From the cell containing the given text, extract its center point as (X, Y) coordinate. 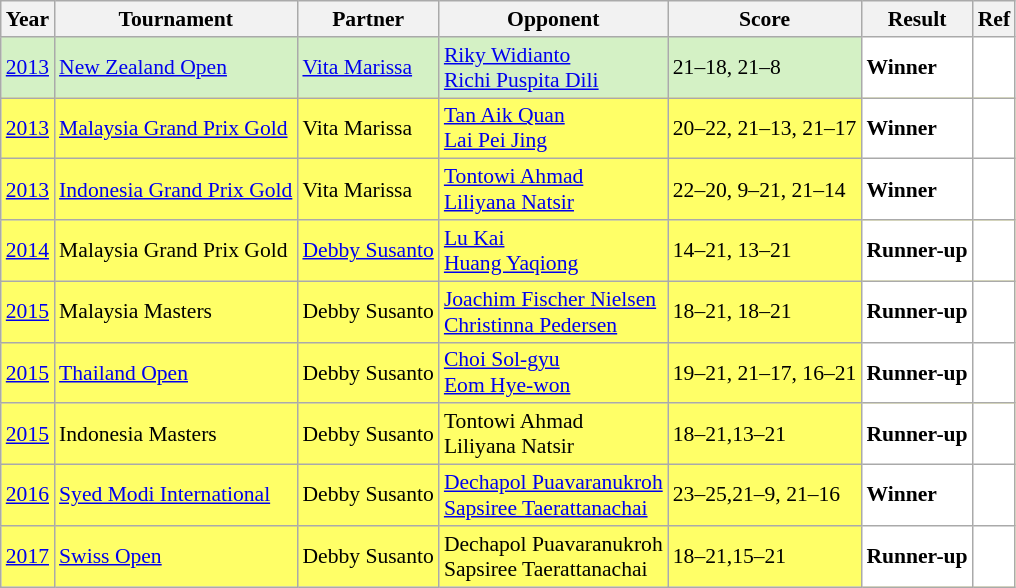
Result (916, 19)
New Zealand Open (176, 68)
Riky Widianto Richi Puspita Dili (554, 68)
Joachim Fischer Nielsen Christinna Pedersen (554, 312)
18–21, 18–21 (765, 312)
Malaysia Masters (176, 312)
18–21,15–21 (765, 556)
Indonesia Grand Prix Gold (176, 190)
Lu Kai Huang Yaqiong (554, 250)
2016 (28, 496)
Year (28, 19)
Syed Modi International (176, 496)
Swiss Open (176, 556)
Indonesia Masters (176, 434)
Partner (368, 19)
23–25,21–9, 21–16 (765, 496)
21–18, 21–8 (765, 68)
2017 (28, 556)
19–21, 21–17, 16–21 (765, 372)
14–21, 13–21 (765, 250)
Choi Sol-gyu Eom Hye-won (554, 372)
20–22, 21–13, 21–17 (765, 128)
22–20, 9–21, 21–14 (765, 190)
Tournament (176, 19)
2014 (28, 250)
Thailand Open (176, 372)
Tan Aik Quan Lai Pei Jing (554, 128)
Opponent (554, 19)
Ref (994, 19)
18–21,13–21 (765, 434)
Score (765, 19)
